From the cell containing the given text, extract its center point as [x, y] coordinate. 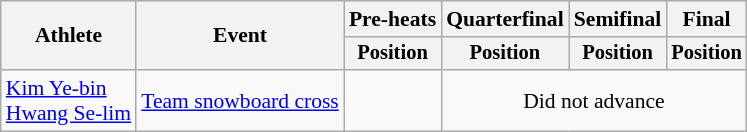
Did not advance [594, 100]
Team snowboard cross [240, 100]
Kim Ye-binHwang Se-lim [68, 100]
Final [706, 19]
Pre-heats [392, 19]
Quarterfinal [505, 19]
Event [240, 36]
Athlete [68, 36]
Semifinal [618, 19]
